Determine the [x, y] coordinate at the center of the cell enclosing the given text.  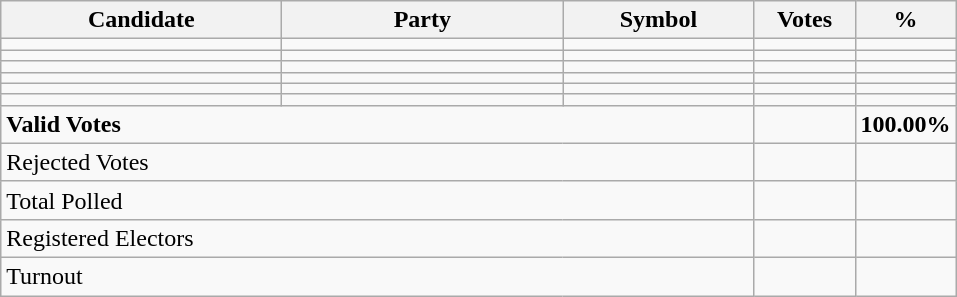
Symbol [658, 20]
Votes [804, 20]
Registered Electors [378, 238]
Total Polled [378, 200]
% [906, 20]
Valid Votes [378, 124]
Candidate [142, 20]
Rejected Votes [378, 162]
Party [422, 20]
Turnout [378, 276]
100.00% [906, 124]
